Pinpoint the cell where the given text exists, returning its [X, Y] midpoint coordinate. 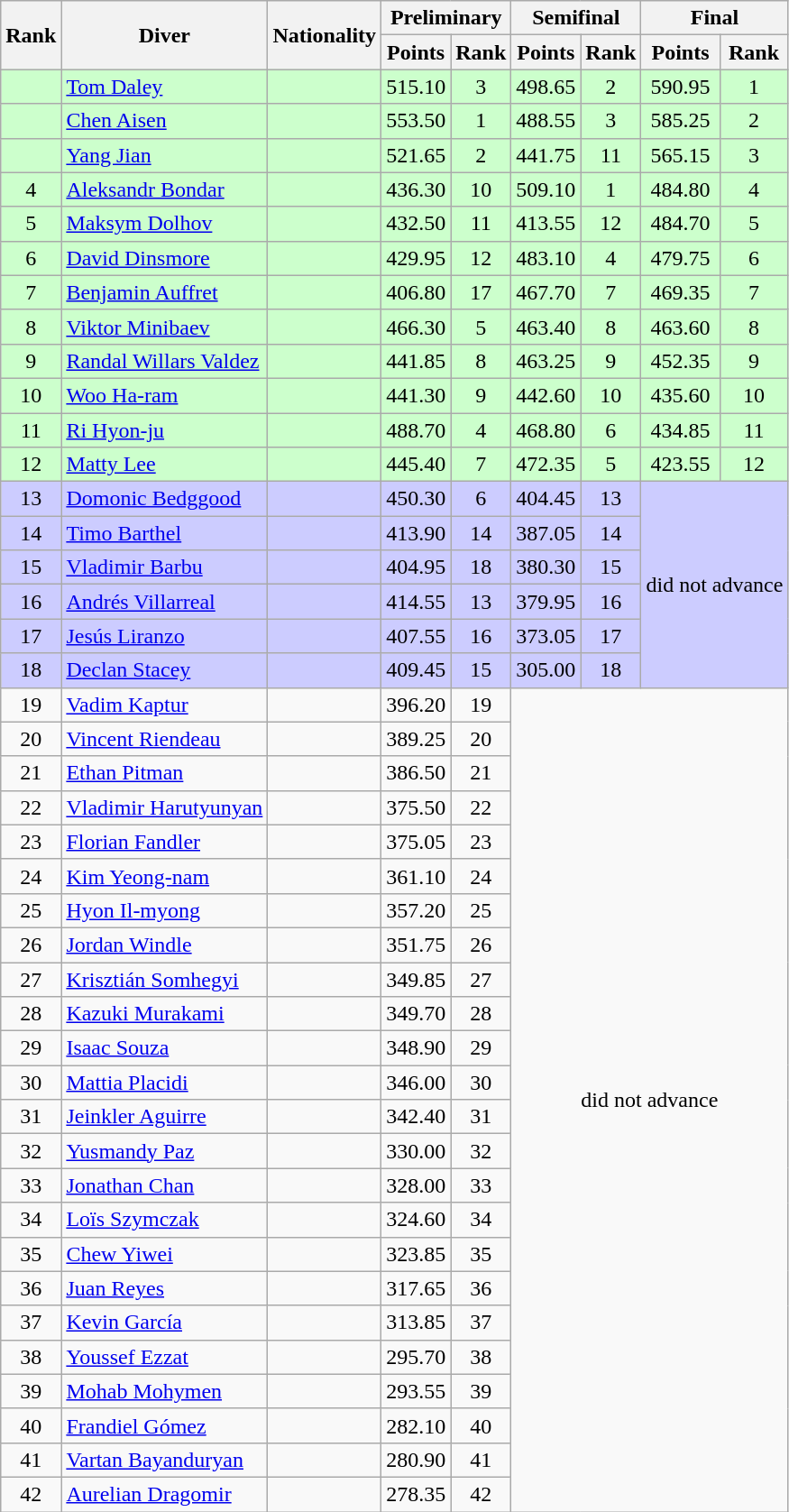
466.30 [417, 327]
509.10 [546, 189]
Krisztián Somhegyi [164, 979]
Youssef Ezzat [164, 1357]
Timo Barthel [164, 533]
Benjamin Auffret [164, 292]
441.75 [546, 155]
Nationality [325, 35]
Isaac Souza [164, 1048]
Declan Stacey [164, 670]
Aurelian Dragomir [164, 1494]
386.50 [417, 773]
346.00 [417, 1083]
Yang Jian [164, 155]
515.10 [417, 87]
484.80 [680, 189]
Vincent Riendeau [164, 739]
Diver [164, 35]
Chen Aisen [164, 121]
293.55 [417, 1391]
Vladimir Harutyunyan [164, 807]
Frandiel Gómez [164, 1425]
488.70 [417, 430]
Woo Ha-ram [164, 395]
472.35 [546, 465]
Kazuki Murakami [164, 1014]
553.50 [417, 121]
349.85 [417, 979]
585.25 [680, 121]
Juan Reyes [164, 1288]
436.30 [417, 189]
469.35 [680, 292]
348.90 [417, 1048]
361.10 [417, 876]
Loïs Szymczak [164, 1220]
Yusmandy Paz [164, 1151]
349.70 [417, 1014]
434.85 [680, 430]
484.70 [680, 224]
Mattia Placidi [164, 1083]
413.90 [417, 533]
282.10 [417, 1425]
Jeinkler Aguirre [164, 1117]
Mohab Mohymen [164, 1391]
Viktor Minibaev [164, 327]
Vadim Kaptur [164, 705]
324.60 [417, 1220]
450.30 [417, 499]
Hyon Il-myong [164, 910]
467.70 [546, 292]
432.50 [417, 224]
463.60 [680, 327]
Ri Hyon-ju [164, 430]
357.20 [417, 910]
407.55 [417, 636]
423.55 [680, 465]
Aleksandr Bondar [164, 189]
323.85 [417, 1254]
330.00 [417, 1151]
Chew Yiwei [164, 1254]
441.85 [417, 361]
413.55 [546, 224]
Domonic Bedggood [164, 499]
295.70 [417, 1357]
441.30 [417, 395]
404.95 [417, 567]
Florian Fandler [164, 842]
305.00 [546, 670]
389.25 [417, 739]
Jordan Windle [164, 945]
Ethan Pitman [164, 773]
Andrés Villarreal [164, 602]
David Dinsmore [164, 258]
Randal Willars Valdez [164, 361]
479.75 [680, 258]
Kim Yeong-nam [164, 876]
Preliminary [446, 18]
351.75 [417, 945]
429.95 [417, 258]
435.60 [680, 395]
590.95 [680, 87]
488.55 [546, 121]
452.35 [680, 361]
Jonathan Chan [164, 1185]
468.80 [546, 430]
498.65 [546, 87]
521.65 [417, 155]
414.55 [417, 602]
373.05 [546, 636]
317.65 [417, 1288]
313.85 [417, 1323]
Jesús Liranzo [164, 636]
Final [714, 18]
565.15 [680, 155]
375.05 [417, 842]
280.90 [417, 1460]
379.95 [546, 602]
463.25 [546, 361]
483.10 [546, 258]
409.45 [417, 670]
Semifinal [576, 18]
Vartan Bayanduryan [164, 1460]
Vladimir Barbu [164, 567]
380.30 [546, 567]
Kevin García [164, 1323]
445.40 [417, 465]
342.40 [417, 1117]
Tom Daley [164, 87]
Matty Lee [164, 465]
375.50 [417, 807]
396.20 [417, 705]
278.35 [417, 1494]
463.40 [546, 327]
328.00 [417, 1185]
406.80 [417, 292]
404.45 [546, 499]
Maksym Dolhov [164, 224]
442.60 [546, 395]
387.05 [546, 533]
